Identify which cell holds the provided text, then report its (X, Y) central coordinate. 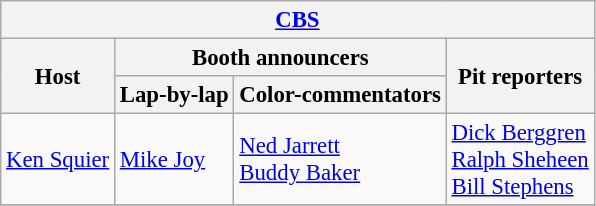
Lap-by-lap (174, 95)
Booth announcers (280, 58)
Ned Jarrett Buddy Baker (340, 160)
Pit reporters (520, 76)
CBS (298, 20)
Ken Squier (58, 160)
Color-commentators (340, 95)
Dick Berggren Ralph Sheheen Bill Stephens (520, 160)
Mike Joy (174, 160)
Host (58, 76)
